Return (x, y) of the center of cell containing provided text 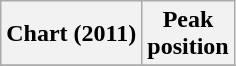
Peakposition (188, 34)
Chart (2011) (72, 34)
